For the text-containing cell, return its midpoint in (x, y) coordinate format. 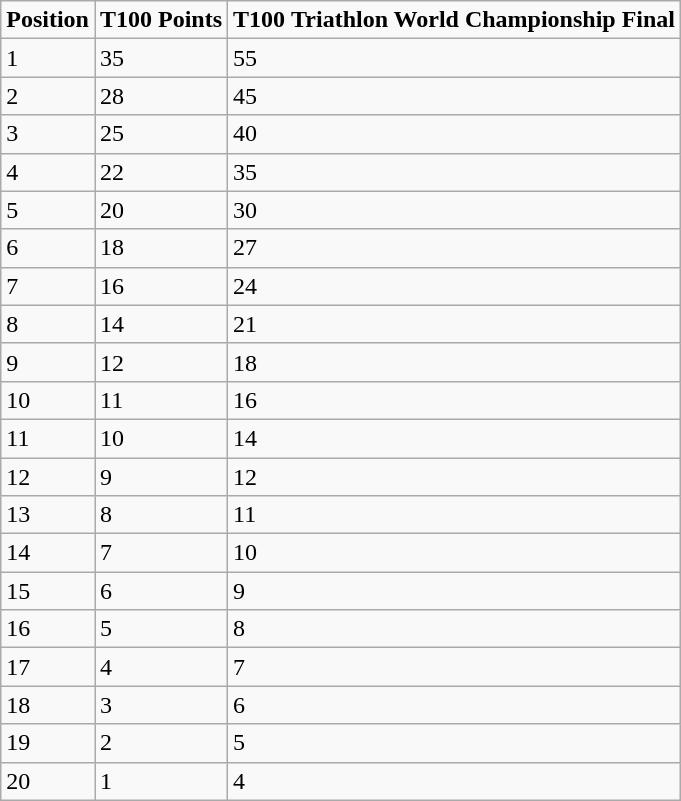
Position (48, 20)
19 (48, 743)
55 (454, 58)
13 (48, 515)
27 (454, 248)
15 (48, 591)
17 (48, 667)
T100 Triathlon World Championship Final (454, 20)
T100 Points (160, 20)
40 (454, 134)
24 (454, 286)
21 (454, 324)
28 (160, 96)
30 (454, 210)
22 (160, 172)
25 (160, 134)
45 (454, 96)
